Identify which cell holds the provided text, then report its [x, y] central coordinate. 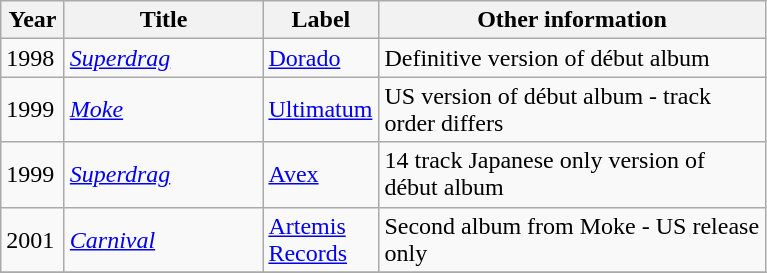
14 track Japanese only version of début album [572, 174]
1998 [33, 58]
Title [164, 20]
US version of début album - track order differs [572, 110]
Carnival [164, 240]
Second album from Moke - US release only [572, 240]
Ultimatum [321, 110]
Label [321, 20]
Year [33, 20]
Moke [164, 110]
Definitive version of début album [572, 58]
Avex [321, 174]
Other information [572, 20]
Artemis Records [321, 240]
Dorado [321, 58]
2001 [33, 240]
